Scan for the cell matching the given text and deliver its [x, y] coordinate at center. 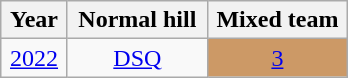
DSQ [137, 58]
2022 [34, 58]
3 [277, 58]
Mixed team [277, 20]
Normal hill [137, 20]
Year [34, 20]
